Provide the (x, y) coordinate of the cell's center where the given text is located.  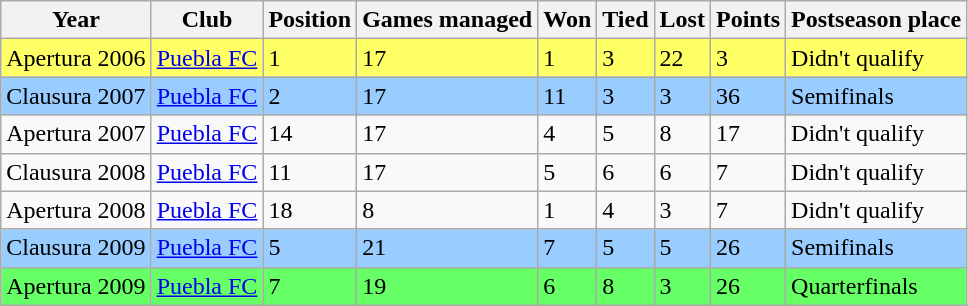
Apertura 2008 (76, 210)
Apertura 2009 (76, 286)
Year (76, 20)
Apertura 2007 (76, 134)
Apertura 2006 (76, 58)
14 (310, 134)
19 (448, 286)
18 (310, 210)
Quarterfinals (876, 286)
Clausura 2009 (76, 248)
Clausura 2007 (76, 96)
22 (682, 58)
Games managed (448, 20)
Tied (626, 20)
Points (748, 20)
Postseason place (876, 20)
21 (448, 248)
Lost (682, 20)
Won (568, 20)
Clausura 2008 (76, 172)
2 (310, 96)
Club (207, 20)
Position (310, 20)
36 (748, 96)
